Extract the (x, y) coordinate from the center of the cell holding the provided text.  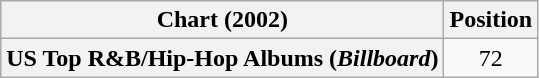
72 (491, 58)
Chart (2002) (222, 20)
US Top R&B/Hip-Hop Albums (Billboard) (222, 58)
Position (491, 20)
